Search for the cell housing the specified text and yield its [x, y] center coordinate. 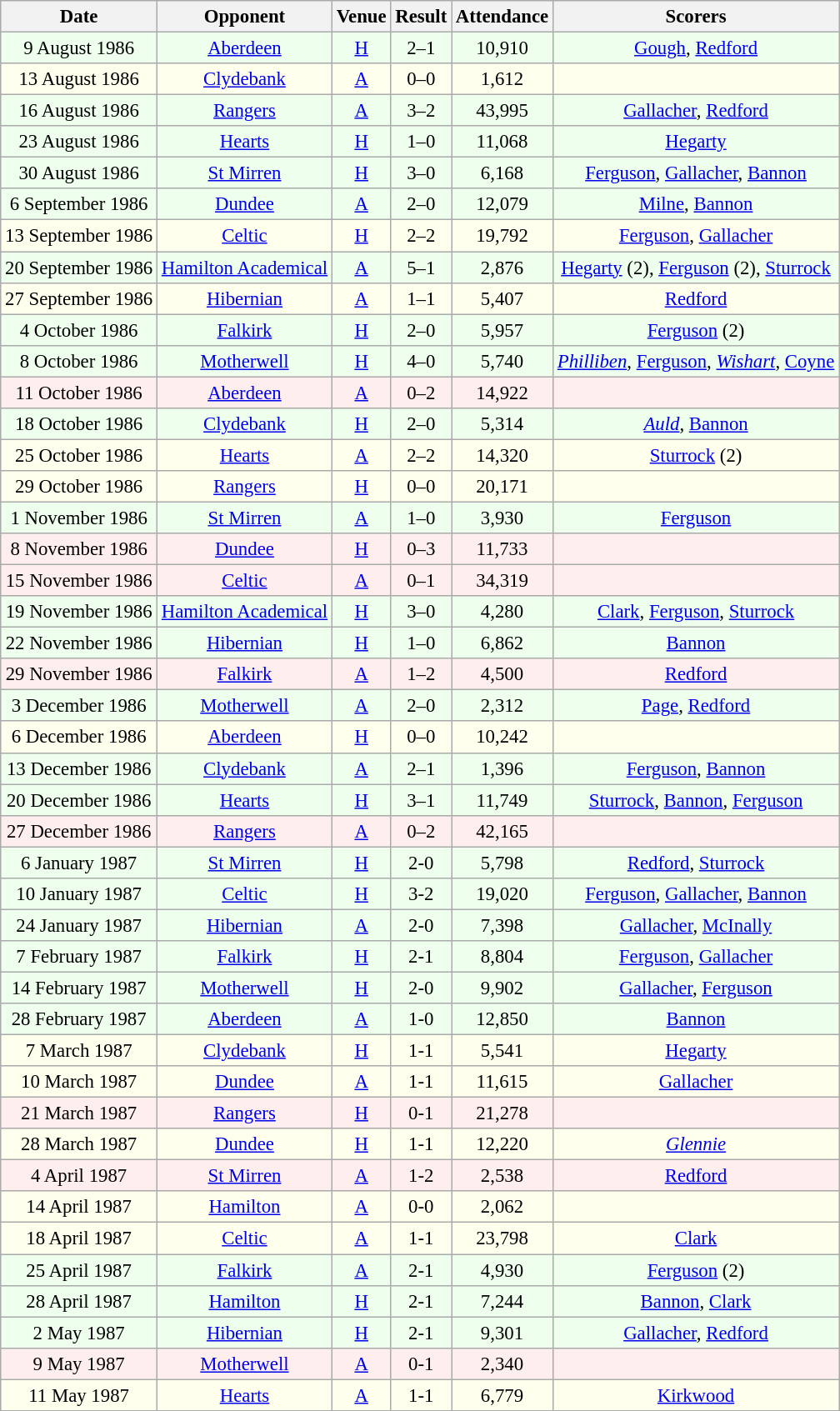
14 February 1987 [79, 988]
Scorers [695, 17]
7 March 1987 [79, 1051]
10,910 [502, 48]
22 November 1986 [79, 643]
9,301 [502, 1333]
25 October 1986 [79, 455]
1-0 [422, 1019]
5,798 [502, 863]
4 April 1987 [79, 1176]
5,541 [502, 1051]
5,957 [502, 330]
Gallacher, McInally [695, 925]
4 October 1986 [79, 330]
Gough, Redford [695, 48]
Milne, Bannon [695, 204]
Opponent [245, 17]
13 December 1986 [79, 768]
Ferguson, Bannon [695, 768]
10,242 [502, 738]
9 May 1987 [79, 1363]
12,220 [502, 1144]
42,165 [502, 831]
3-2 [422, 894]
Auld, Bannon [695, 424]
5,407 [502, 298]
21,278 [502, 1113]
0–3 [422, 549]
7,244 [502, 1301]
1–1 [422, 298]
15 November 1986 [79, 581]
9,902 [502, 988]
43,995 [502, 111]
Bannon, Clark [695, 1301]
14 April 1987 [79, 1208]
3–1 [422, 800]
2,062 [502, 1208]
8,804 [502, 957]
23 August 1986 [79, 142]
Hegarty (2), Ferguson (2), Sturrock [695, 268]
Gallacher [695, 1082]
19,020 [502, 894]
28 April 1987 [79, 1301]
6 December 1986 [79, 738]
6,168 [502, 173]
20 December 1986 [79, 800]
Glennie [695, 1144]
Attendance [502, 17]
8 November 1986 [79, 549]
9 August 1986 [79, 48]
1,396 [502, 768]
Sturrock, Bannon, Ferguson [695, 800]
Sturrock (2) [695, 455]
Ferguson [695, 518]
10 January 1987 [79, 894]
28 February 1987 [79, 1019]
29 October 1986 [79, 487]
0–1 [422, 581]
Clark, Ferguson, Sturrock [695, 612]
30 August 1986 [79, 173]
2,876 [502, 268]
2,312 [502, 706]
1,612 [502, 79]
6,862 [502, 643]
19 November 1986 [79, 612]
3–2 [422, 111]
14,320 [502, 455]
18 April 1987 [79, 1238]
8 October 1986 [79, 361]
14,922 [502, 393]
5,740 [502, 361]
18 October 1986 [79, 424]
2,538 [502, 1176]
28 March 1987 [79, 1144]
1–2 [422, 674]
Venue [362, 17]
1-2 [422, 1176]
10 March 1987 [79, 1082]
27 December 1986 [79, 831]
4,500 [502, 674]
34,319 [502, 581]
Gallacher, Ferguson [695, 988]
24 January 1987 [79, 925]
27 September 1986 [79, 298]
Philliben, Ferguson, Wishart, Coyne [695, 361]
19,792 [502, 236]
2 May 1987 [79, 1333]
23,798 [502, 1238]
20,171 [502, 487]
6 September 1986 [79, 204]
7,398 [502, 925]
12,079 [502, 204]
Result [422, 17]
29 November 1986 [79, 674]
11,749 [502, 800]
Clark [695, 1238]
2,340 [502, 1363]
12,850 [502, 1019]
11,733 [502, 549]
20 September 1986 [79, 268]
4–0 [422, 361]
Redford, Sturrock [695, 863]
11 May 1987 [79, 1395]
11,615 [502, 1082]
11,068 [502, 142]
25 April 1987 [79, 1270]
6,779 [502, 1395]
11 October 1986 [79, 393]
5,314 [502, 424]
0-0 [422, 1208]
4,930 [502, 1270]
13 August 1986 [79, 79]
3,930 [502, 518]
Page, Redford [695, 706]
Kirkwood [695, 1395]
3 December 1986 [79, 706]
7 February 1987 [79, 957]
13 September 1986 [79, 236]
16 August 1986 [79, 111]
Date [79, 17]
5–1 [422, 268]
4,280 [502, 612]
6 January 1987 [79, 863]
1 November 1986 [79, 518]
21 March 1987 [79, 1113]
